Return [X, Y] of the center of cell containing provided text 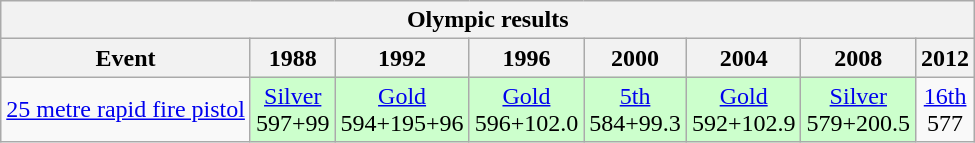
25 metre rapid fire pistol [126, 110]
2008 [858, 58]
Event [126, 58]
Olympic results [488, 20]
5th584+99.3 [636, 110]
2004 [744, 58]
2000 [636, 58]
16th577 [946, 110]
Gold592+102.9 [744, 110]
Silver597+99 [292, 110]
Gold596+102.0 [526, 110]
1996 [526, 58]
1988 [292, 58]
Gold594+195+96 [402, 110]
2012 [946, 58]
1992 [402, 58]
Silver579+200.5 [858, 110]
